Search for the cell housing the specified text and yield its [X, Y] center coordinate. 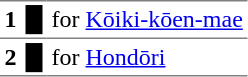
for Kōiki-kōen-mae [147, 20]
1 [10, 20]
for Hondōri [147, 57]
2 [10, 57]
